Determine the [x, y] coordinate at the center of the cell enclosing the given text.  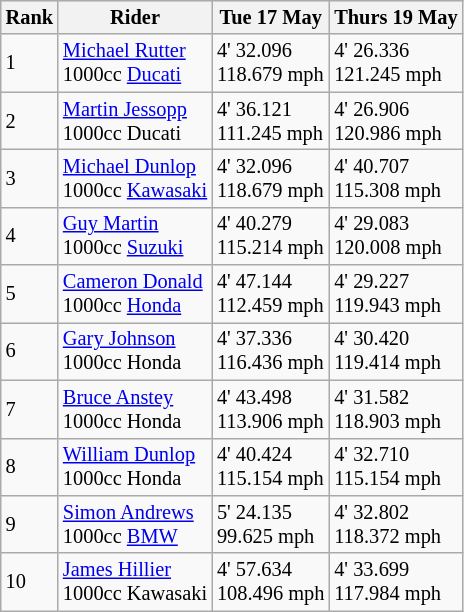
5' 24.135 99.625 mph [270, 524]
Rank [30, 17]
Rider [135, 17]
Bruce Anstey 1000cc Honda [135, 409]
6 [30, 351]
4' 40.279 115.214 mph [270, 236]
Simon Andrews 1000cc BMW [135, 524]
4' 30.420 119.414 mph [396, 351]
4' 37.336 116.436 mph [270, 351]
8 [30, 467]
9 [30, 524]
Martin Jessopp 1000cc Ducati [135, 121]
Gary Johnson 1000cc Honda [135, 351]
Guy Martin 1000cc Suzuki [135, 236]
Cameron Donald 1000cc Honda [135, 294]
4' 33.699 117.984 mph [396, 582]
4' 40.424 115.154 mph [270, 467]
7 [30, 409]
5 [30, 294]
1 [30, 63]
4' 29.083 120.008 mph [396, 236]
Michael Dunlop 1000cc Kawasaki [135, 178]
Thurs 19 May [396, 17]
Tue 17 May [270, 17]
4' 32.710 115.154 mph [396, 467]
4' 36.121 111.245 mph [270, 121]
4' 57.634 108.496 mph [270, 582]
4' 29.227 119.943 mph [396, 294]
William Dunlop 1000cc Honda [135, 467]
4' 26.906 120.986 mph [396, 121]
4 [30, 236]
3 [30, 178]
4' 26.336 121.245 mph [396, 63]
James Hillier 1000cc Kawasaki [135, 582]
4' 47.144 112.459 mph [270, 294]
4' 31.582 118.903 mph [396, 409]
2 [30, 121]
10 [30, 582]
4' 43.498 113.906 mph [270, 409]
Michael Rutter 1000cc Ducati [135, 63]
4' 40.707 115.308 mph [396, 178]
4' 32.802 118.372 mph [396, 524]
